Return the (x, y) coordinate for the center point of the cell that contains the specified text.  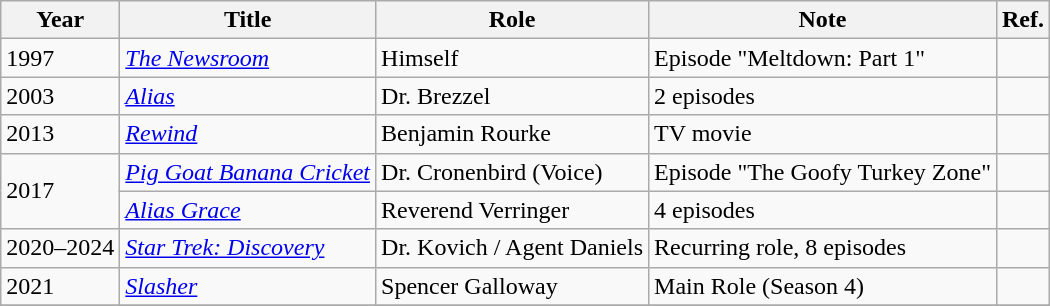
Star Trek: Discovery (248, 248)
Dr. Kovich / Agent Daniels (512, 248)
The Newsroom (248, 58)
Main Role (Season 4) (823, 286)
Ref. (1022, 20)
Benjamin Rourke (512, 134)
Dr. Brezzel (512, 96)
1997 (60, 58)
Spencer Galloway (512, 286)
2013 (60, 134)
2 episodes (823, 96)
Role (512, 20)
Himself (512, 58)
Note (823, 20)
Pig Goat Banana Cricket (248, 172)
2017 (60, 191)
TV movie (823, 134)
Dr. Cronenbird (Voice) (512, 172)
Rewind (248, 134)
Alias Grace (248, 210)
2021 (60, 286)
Episode "The Goofy Turkey Zone" (823, 172)
Reverend Verringer (512, 210)
2020–2024 (60, 248)
Recurring role, 8 episodes (823, 248)
Alias (248, 96)
4 episodes (823, 210)
Title (248, 20)
Year (60, 20)
2003 (60, 96)
Episode "Meltdown: Part 1" (823, 58)
Slasher (248, 286)
